Extract the (X, Y) coordinate from the center of the cell holding the provided text.  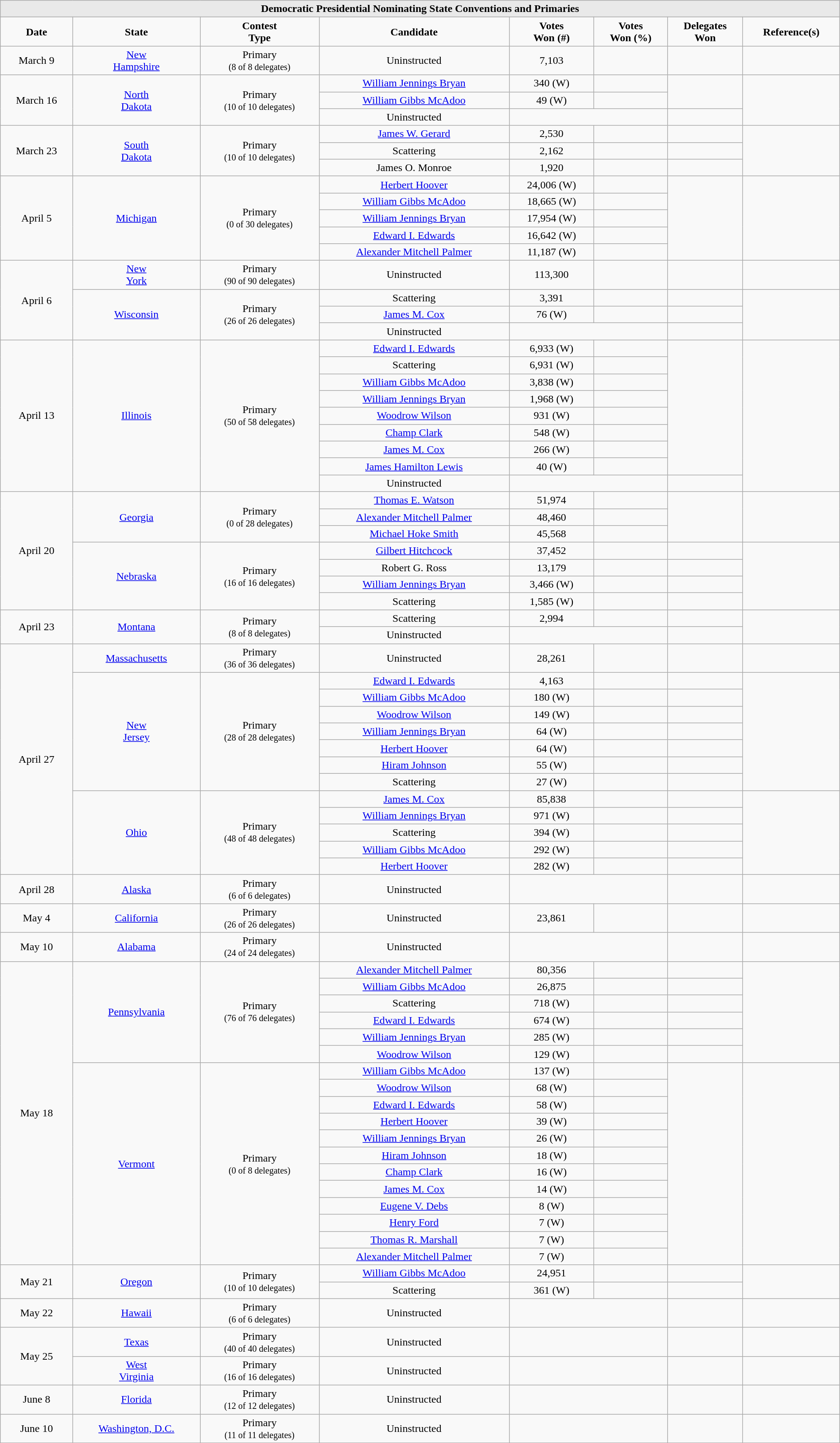
39 (W) (552, 1122)
51,974 (552, 500)
26 (W) (552, 1139)
Montana (136, 627)
1,585 (W) (552, 601)
May 4 (36, 918)
285 (W) (552, 1037)
NewYork (136, 275)
May 18 (36, 1113)
Washington, D.C. (136, 1428)
Illinois (136, 416)
NewJersey (136, 731)
2,530 (552, 134)
76 (W) (552, 315)
340 (W) (552, 83)
Michigan (136, 218)
Delegates Won (705, 32)
James Hamilton Lewis (414, 466)
971 (W) (552, 816)
28,261 (552, 658)
NorthDakota (136, 100)
3,391 (552, 298)
Primary(11 of 11 delegates) (260, 1428)
Primary(36 of 36 delegates) (260, 658)
Primary(12 of 12 delegates) (260, 1400)
17,954 (W) (552, 218)
Hawaii (136, 1313)
Votes Won (#) (552, 32)
282 (W) (552, 866)
58 (W) (552, 1105)
James W. Gerard (414, 134)
Alabama (136, 947)
NewHampshire (136, 60)
3,838 (W) (552, 382)
674 (W) (552, 1020)
June 8 (36, 1400)
Primary(24 of 24 delegates) (260, 947)
May 22 (36, 1313)
SouthDakota (136, 151)
California (136, 918)
931 (W) (552, 416)
113,300 (552, 275)
May 21 (36, 1282)
26,875 (552, 987)
6,933 (W) (552, 348)
Robert G. Ross (414, 568)
Primary(0 of 30 delegates) (260, 218)
James O. Monroe (414, 168)
Wisconsin (136, 315)
April 27 (36, 759)
37,452 (552, 551)
48,460 (552, 517)
292 (W) (552, 850)
March 9 (36, 60)
361 (W) (552, 1290)
Pennsylvania (136, 1012)
18,665 (W) (552, 201)
Primary(76 of 76 delegates) (260, 1012)
14 (W) (552, 1189)
Alaska (136, 889)
8 (W) (552, 1206)
Democratic Presidential Nominating State Conventions and Primaries (420, 9)
2,994 (552, 618)
ContestType (260, 32)
April 6 (36, 300)
49 (W) (552, 100)
WestVirginia (136, 1370)
149 (W) (552, 714)
June 10 (36, 1428)
40 (W) (552, 466)
Massachusetts (136, 658)
Primary(28 of 28 delegates) (260, 731)
548 (W) (552, 433)
23,861 (552, 918)
45,568 (552, 534)
April 20 (36, 550)
Ohio (136, 833)
Primary(40 of 40 delegates) (260, 1342)
Date (36, 32)
180 (W) (552, 698)
March 23 (36, 151)
16 (W) (552, 1172)
2,162 (552, 151)
6,931 (W) (552, 365)
Thomas E. Watson (414, 500)
State (136, 32)
Votes Won (%) (631, 32)
April 28 (36, 889)
7,103 (552, 60)
April 5 (36, 218)
Primary(48 of 48 delegates) (260, 833)
Florida (136, 1400)
Primary(0 of 28 delegates) (260, 517)
Reference(s) (791, 32)
Primary(90 of 90 delegates) (260, 275)
137 (W) (552, 1071)
1,920 (552, 168)
May 25 (36, 1356)
April 13 (36, 416)
Texas (136, 1342)
Gilbert Hitchcock (414, 551)
85,838 (552, 799)
24,006 (W) (552, 184)
Eugene V. Debs (414, 1206)
1,968 (W) (552, 399)
Henry Ford (414, 1223)
Primary(0 of 8 delegates) (260, 1164)
13,179 (552, 568)
718 (W) (552, 1003)
11,187 (W) (552, 252)
129 (W) (552, 1054)
394 (W) (552, 833)
80,356 (552, 970)
68 (W) (552, 1088)
27 (W) (552, 782)
Candidate (414, 32)
16,642 (W) (552, 235)
Michael Hoke Smith (414, 534)
May 10 (36, 947)
March 16 (36, 100)
4,163 (552, 681)
Nebraska (136, 576)
Primary(50 of 58 delegates) (260, 416)
55 (W) (552, 765)
3,466 (W) (552, 585)
24,951 (552, 1273)
Oregon (136, 1282)
266 (W) (552, 449)
Vermont (136, 1164)
18 (W) (552, 1155)
Georgia (136, 517)
Thomas R. Marshall (414, 1240)
April 23 (36, 627)
